Return [x, y] of the center of cell containing provided text 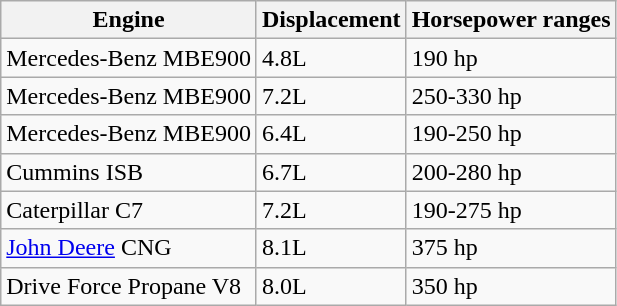
6.7L [331, 172]
375 hp [511, 248]
Displacement [331, 20]
350 hp [511, 286]
Horsepower ranges [511, 20]
Cummins ISB [129, 172]
200-280 hp [511, 172]
6.4L [331, 134]
Caterpillar C7 [129, 210]
190 hp [511, 58]
John Deere CNG [129, 248]
4.8L [331, 58]
190-250 hp [511, 134]
250-330 hp [511, 96]
Drive Force Propane V8 [129, 286]
8.1L [331, 248]
8.0L [331, 286]
Engine [129, 20]
190-275 hp [511, 210]
